For the text-containing cell, return its midpoint in (X, Y) coordinate format. 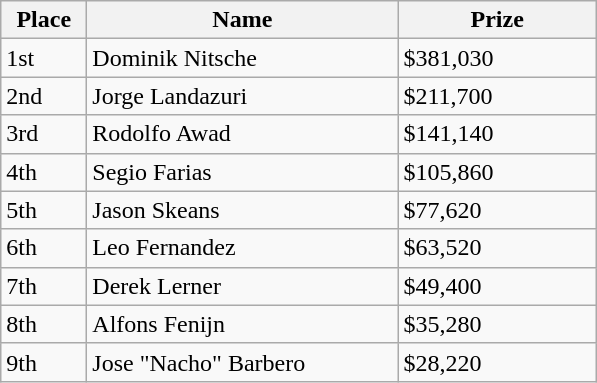
4th (44, 172)
$105,860 (498, 172)
Segio Farias (242, 172)
Rodolfo Awad (242, 134)
Jason Skeans (242, 210)
$141,140 (498, 134)
$49,400 (498, 286)
Leo Fernandez (242, 248)
Derek Lerner (242, 286)
Jose "Nacho" Barbero (242, 362)
$211,700 (498, 96)
Dominik Nitsche (242, 58)
Name (242, 20)
Alfons Fenijn (242, 324)
3rd (44, 134)
$35,280 (498, 324)
Place (44, 20)
7th (44, 286)
$28,220 (498, 362)
Jorge Landazuri (242, 96)
Prize (498, 20)
$381,030 (498, 58)
$77,620 (498, 210)
9th (44, 362)
8th (44, 324)
6th (44, 248)
1st (44, 58)
2nd (44, 96)
$63,520 (498, 248)
5th (44, 210)
